Extract the (x, y) coordinate from the center of the cell holding the provided text.  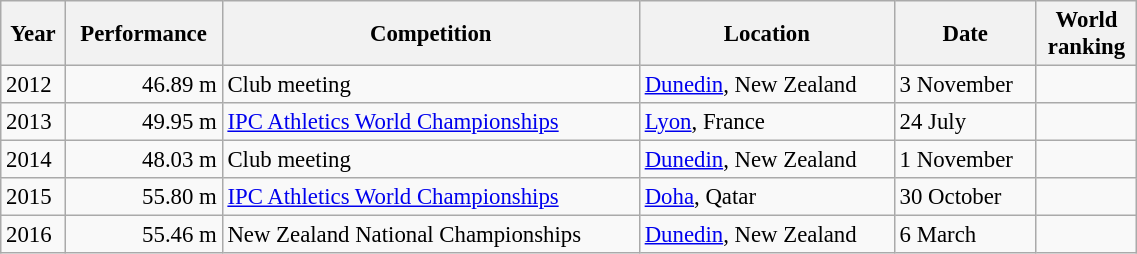
Lyon, France (766, 122)
2013 (33, 122)
2012 (33, 85)
Date (965, 34)
Worldranking (1086, 34)
Year (33, 34)
55.80 m (144, 197)
New Zealand National Championships (430, 235)
Location (766, 34)
46.89 m (144, 85)
24 July (965, 122)
Competition (430, 34)
48.03 m (144, 160)
Performance (144, 34)
6 March (965, 235)
55.46 m (144, 235)
Doha, Qatar (766, 197)
2015 (33, 197)
3 November (965, 85)
1 November (965, 160)
2014 (33, 160)
30 October (965, 197)
2016 (33, 235)
49.95 m (144, 122)
